From the cell containing the given text, extract its center point as [X, Y] coordinate. 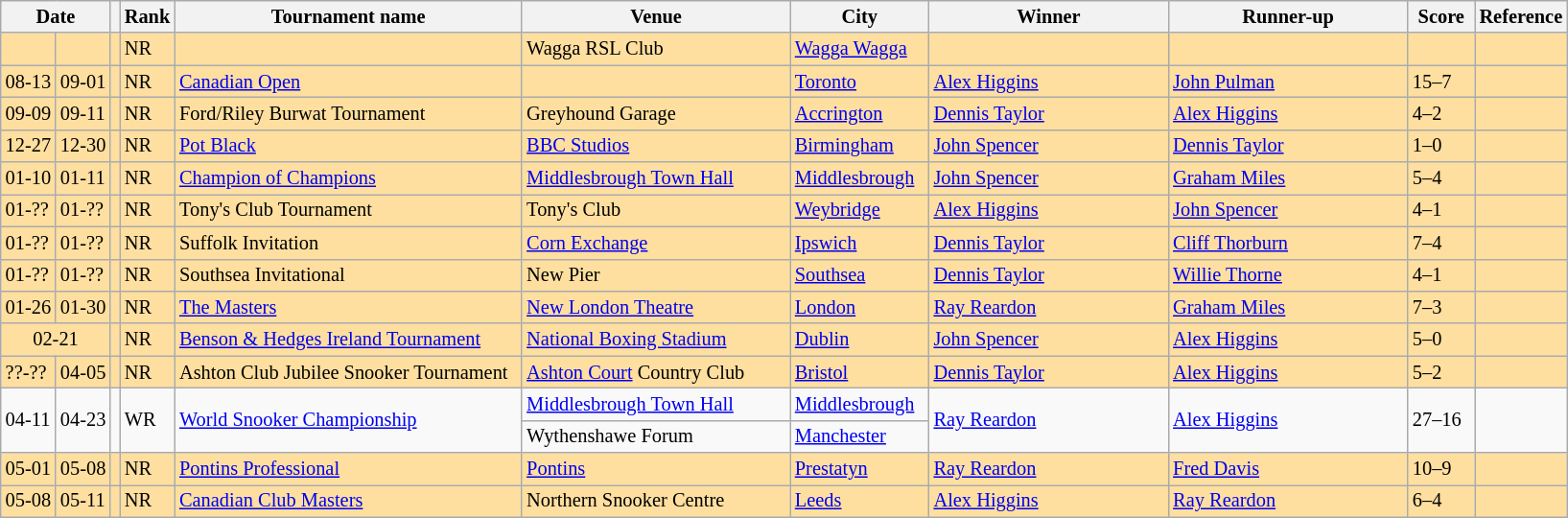
Wagga RSL Club [656, 49]
Reference [1521, 16]
World Snooker Championship [348, 420]
Willie Thorne [1288, 275]
09-09 [29, 113]
Bristol [859, 372]
Southsea Invitational [348, 275]
Pontins Professional [348, 469]
05-11 [82, 501]
Ashton Court Country Club [656, 372]
WR [148, 420]
Toronto [859, 82]
09-11 [82, 113]
Benson & Hedges Ireland Tournament [348, 340]
27–16 [1441, 420]
Wythenshawe Forum [656, 436]
??-?? [29, 372]
Birmingham [859, 146]
6–4 [1441, 501]
Cliff Thorburn [1288, 243]
04-05 [82, 372]
1–0 [1441, 146]
09-01 [82, 82]
Leeds [859, 501]
Accrington [859, 113]
Canadian Club Masters [348, 501]
01-30 [82, 307]
12-30 [82, 146]
Suffolk Invitation [348, 243]
Runner-up [1288, 16]
Prestatyn [859, 469]
04-23 [82, 420]
Corn Exchange [656, 243]
Tony's Club Tournament [348, 210]
05-01 [29, 469]
Tony's Club [656, 210]
Date [56, 16]
5–2 [1441, 372]
01-11 [82, 178]
10–9 [1441, 469]
Greyhound Garage [656, 113]
New London Theatre [656, 307]
Champion of Champions [348, 178]
Ipswich [859, 243]
New Pier [656, 275]
BBC Studios [656, 146]
12-27 [29, 146]
4–2 [1441, 113]
01-10 [29, 178]
The Masters [348, 307]
Pot Black [348, 146]
Dublin [859, 340]
Winner [1049, 16]
Northern Snooker Centre [656, 501]
5–0 [1441, 340]
Manchester [859, 436]
7–4 [1441, 243]
02-21 [56, 340]
Fred Davis [1288, 469]
Pontins [656, 469]
Canadian Open [348, 82]
7–3 [1441, 307]
01-26 [29, 307]
Southsea [859, 275]
08-13 [29, 82]
Venue [656, 16]
Ashton Club Jubilee Snooker Tournament [348, 372]
National Boxing Stadium [656, 340]
5–4 [1441, 178]
Weybridge [859, 210]
04-11 [29, 420]
Rank [148, 16]
London [859, 307]
Wagga Wagga [859, 49]
Score [1441, 16]
Tournament name [348, 16]
15–7 [1441, 82]
Ford/Riley Burwat Tournament [348, 113]
John Pulman [1288, 82]
City [859, 16]
